Pinpoint the cell where the given text exists, returning its [x, y] midpoint coordinate. 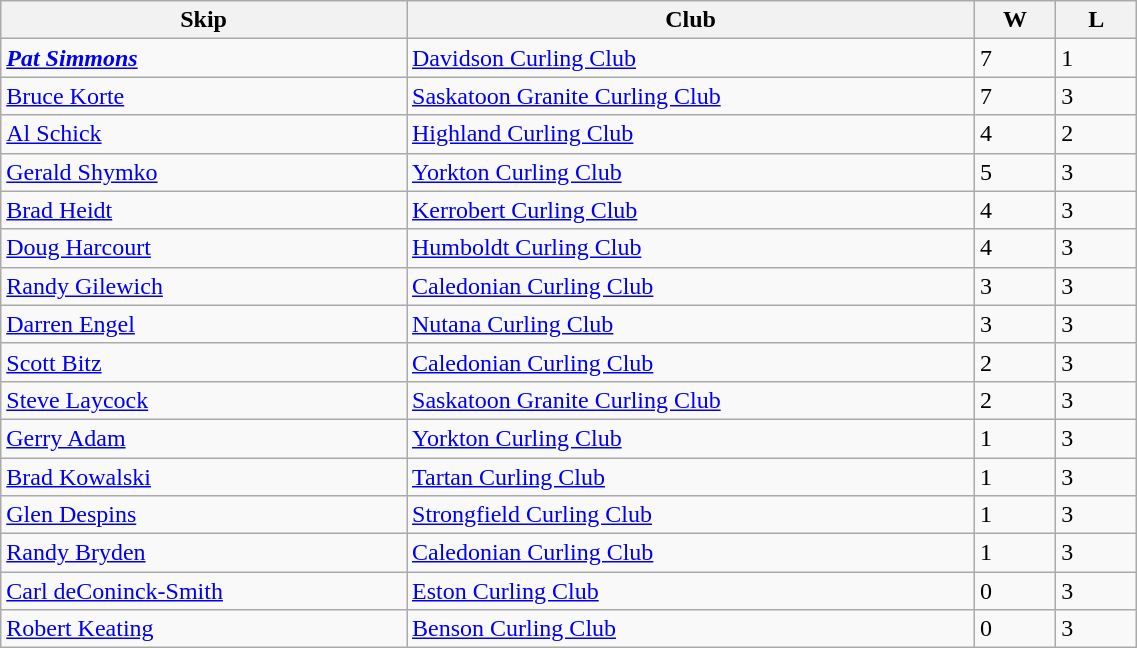
Skip [204, 20]
W [1016, 20]
Brad Kowalski [204, 477]
L [1096, 20]
Doug Harcourt [204, 248]
Tartan Curling Club [690, 477]
Carl deConinck-Smith [204, 591]
5 [1016, 172]
Steve Laycock [204, 400]
Kerrobert Curling Club [690, 210]
Pat Simmons [204, 58]
Eston Curling Club [690, 591]
Glen Despins [204, 515]
Scott Bitz [204, 362]
Brad Heidt [204, 210]
Club [690, 20]
Bruce Korte [204, 96]
Benson Curling Club [690, 629]
Gerald Shymko [204, 172]
Strongfield Curling Club [690, 515]
Randy Bryden [204, 553]
Davidson Curling Club [690, 58]
Darren Engel [204, 324]
Randy Gilewich [204, 286]
Al Schick [204, 134]
Humboldt Curling Club [690, 248]
Highland Curling Club [690, 134]
Robert Keating [204, 629]
Gerry Adam [204, 438]
Nutana Curling Club [690, 324]
